Identify which cell holds the provided text, then report its (X, Y) central coordinate. 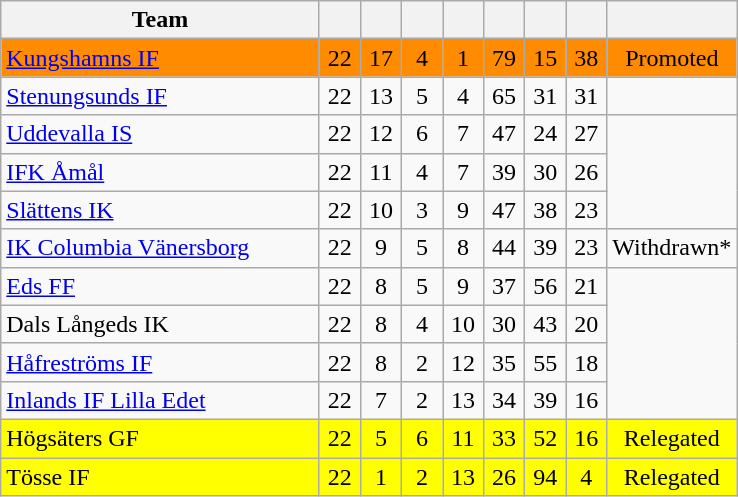
43 (546, 324)
Kungshamns IF (160, 58)
37 (504, 286)
Håfreströms IF (160, 362)
56 (546, 286)
21 (586, 286)
65 (504, 96)
Tösse IF (160, 477)
20 (586, 324)
44 (504, 248)
Dals Långeds IK (160, 324)
94 (546, 477)
Stenungsunds IF (160, 96)
IFK Åmål (160, 172)
27 (586, 134)
IK Columbia Vänersborg (160, 248)
79 (504, 58)
24 (546, 134)
17 (380, 58)
Uddevalla IS (160, 134)
33 (504, 438)
15 (546, 58)
Inlands IF Lilla Edet (160, 400)
55 (546, 362)
Team (160, 20)
3 (422, 210)
Withdrawn* (672, 248)
18 (586, 362)
52 (546, 438)
Slättens IK (160, 210)
Eds FF (160, 286)
Högsäters GF (160, 438)
34 (504, 400)
35 (504, 362)
Promoted (672, 58)
